Return [x, y] of the center of cell containing provided text 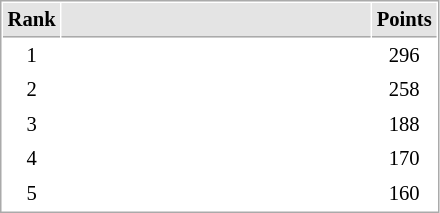
2 [32, 90]
188 [404, 124]
1 [32, 56]
5 [32, 194]
296 [404, 56]
4 [32, 158]
Rank [32, 20]
3 [32, 124]
160 [404, 194]
258 [404, 90]
170 [404, 158]
Points [404, 20]
